Detect which cell encompasses the target text, then output its (X, Y) center coordinate. 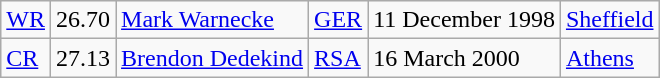
11 December 1998 (464, 20)
Athens (610, 58)
27.13 (82, 58)
Sheffield (610, 20)
CR (26, 58)
16 March 2000 (464, 58)
RSA (338, 58)
WR (26, 20)
26.70 (82, 20)
Mark Warnecke (212, 20)
Brendon Dedekind (212, 58)
GER (338, 20)
